Provide the (X, Y) coordinate of the cell's center where the given text is located.  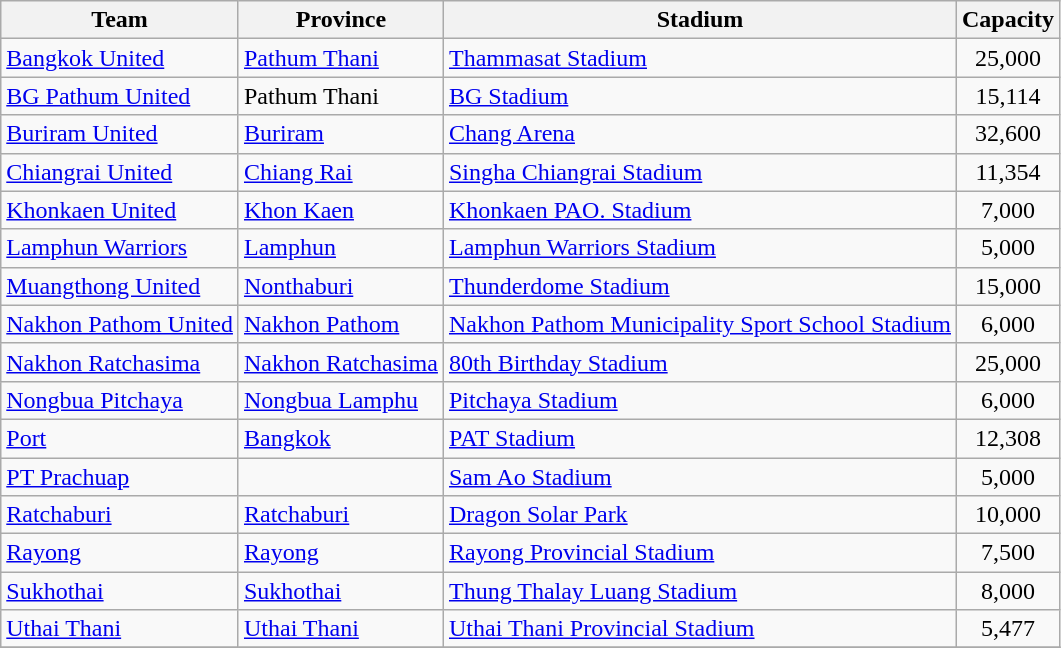
Chiangrai United (120, 172)
11,354 (1008, 172)
Dragon Solar Park (700, 515)
7,000 (1008, 210)
Thammasat Stadium (700, 58)
Nonthaburi (340, 286)
32,600 (1008, 134)
Chang Arena (700, 134)
PT Prachuap (120, 477)
Khonkaen PAO. Stadium (700, 210)
Buriram United (120, 134)
Bangkok (340, 438)
Lamphun (340, 248)
Khon Kaen (340, 210)
15,114 (1008, 96)
10,000 (1008, 515)
Rayong Provincial Stadium (700, 553)
Sam Ao Stadium (700, 477)
5,477 (1008, 629)
Nongbua Pitchaya (120, 400)
Khonkaen United (120, 210)
Thunderdome Stadium (700, 286)
Buriram (340, 134)
Thung Thalay Luang Stadium (700, 591)
Capacity (1008, 20)
Stadium (700, 20)
BG Stadium (700, 96)
Lamphun Warriors (120, 248)
12,308 (1008, 438)
Province (340, 20)
BG Pathum United (120, 96)
Singha Chiangrai Stadium (700, 172)
Muangthong United (120, 286)
Bangkok United (120, 58)
Nakhon Pathom Municipality Sport School Stadium (700, 324)
PAT Stadium (700, 438)
Uthai Thani Provincial Stadium (700, 629)
Port (120, 438)
Nakhon Pathom United (120, 324)
Nongbua Lamphu (340, 400)
Chiang Rai (340, 172)
Nakhon Pathom (340, 324)
15,000 (1008, 286)
Pitchaya Stadium (700, 400)
8,000 (1008, 591)
7,500 (1008, 553)
80th Birthday Stadium (700, 362)
Lamphun Warriors Stadium (700, 248)
Team (120, 20)
